Search for the cell housing the specified text and yield its (x, y) center coordinate. 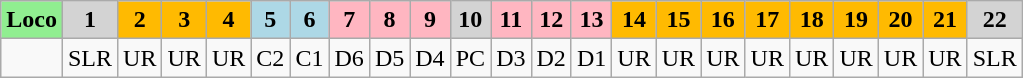
Loco (32, 20)
20 (900, 20)
C2 (270, 58)
D1 (591, 58)
7 (349, 20)
3 (184, 20)
D4 (430, 58)
13 (591, 20)
9 (430, 20)
19 (856, 20)
D3 (511, 58)
16 (723, 20)
10 (470, 20)
C1 (310, 58)
14 (634, 20)
D5 (389, 58)
1 (90, 20)
8 (389, 20)
22 (994, 20)
17 (767, 20)
4 (228, 20)
2 (140, 20)
18 (811, 20)
12 (551, 20)
5 (270, 20)
11 (511, 20)
21 (945, 20)
PC (470, 58)
D2 (551, 58)
D6 (349, 58)
15 (678, 20)
6 (310, 20)
